Pinpoint the cell where the given text exists, returning its [X, Y] midpoint coordinate. 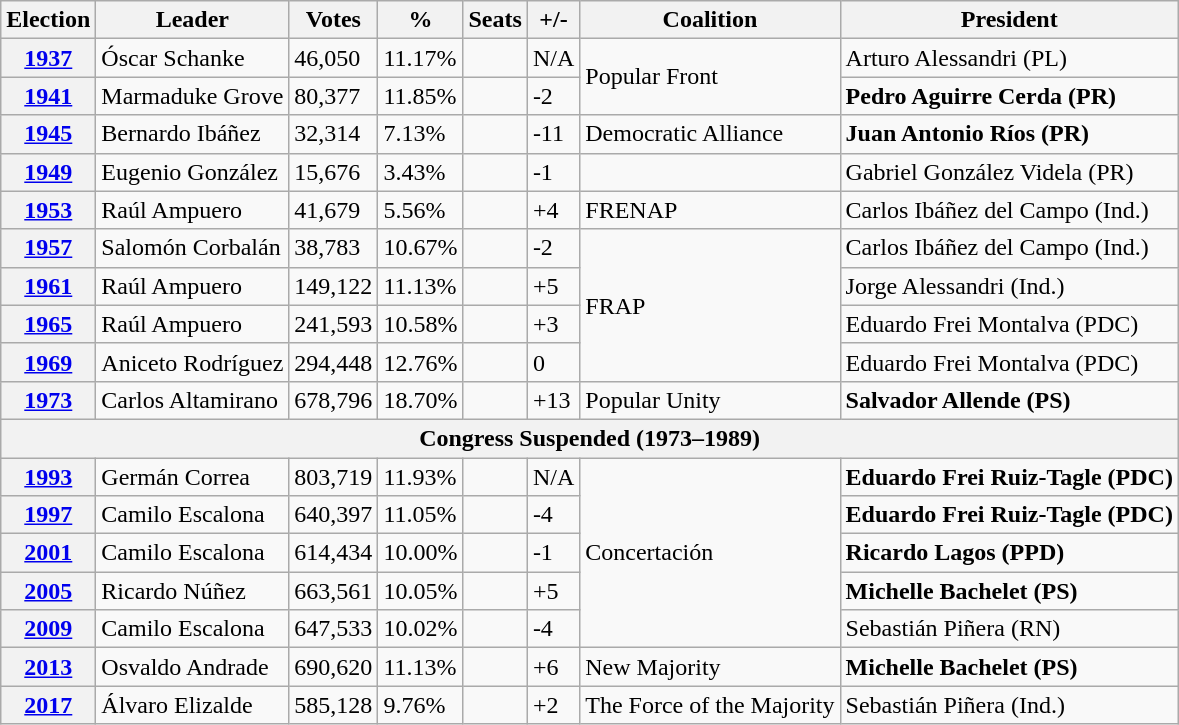
Sebastián Piñera (Ind.) [1009, 705]
1973 [48, 400]
+3 [553, 324]
1957 [48, 248]
15,676 [334, 172]
Juan Antonio Ríos (PR) [1009, 134]
+/- [553, 20]
Democratic Alliance [710, 134]
Pedro Aguirre Cerda (PR) [1009, 96]
Germán Correa [192, 477]
10.58% [420, 324]
Aniceto Rodríguez [192, 362]
10.05% [420, 591]
1937 [48, 58]
149,122 [334, 286]
5.56% [420, 210]
585,128 [334, 705]
Sebastián Piñera (RN) [1009, 629]
11.93% [420, 477]
38,783 [334, 248]
Leader [192, 20]
46,050 [334, 58]
Bernardo Ibáñez [192, 134]
+2 [553, 705]
32,314 [334, 134]
Salvador Allende (PS) [1009, 400]
Concertación [710, 553]
FRAP [710, 305]
President [1009, 20]
Congress Suspended (1973–1989) [590, 438]
1953 [48, 210]
Álvaro Elizalde [192, 705]
+4 [553, 210]
647,533 [334, 629]
% [420, 20]
2009 [48, 629]
Ricardo Lagos (PPD) [1009, 553]
FRENAP [710, 210]
12.76% [420, 362]
-11 [553, 134]
Election [48, 20]
1961 [48, 286]
678,796 [334, 400]
New Majority [710, 667]
2017 [48, 705]
241,593 [334, 324]
1949 [48, 172]
Popular Front [710, 77]
Óscar Schanke [192, 58]
Seats [495, 20]
Gabriel González Videla (PR) [1009, 172]
690,620 [334, 667]
Popular Unity [710, 400]
+6 [553, 667]
Arturo Alessandri (PL) [1009, 58]
+13 [553, 400]
80,377 [334, 96]
Jorge Alessandri (Ind.) [1009, 286]
10.67% [420, 248]
2005 [48, 591]
2013 [48, 667]
2001 [48, 553]
1993 [48, 477]
0 [553, 362]
The Force of the Majority [710, 705]
663,561 [334, 591]
Votes [334, 20]
1969 [48, 362]
803,719 [334, 477]
11.05% [420, 515]
Coalition [710, 20]
3.43% [420, 172]
Osvaldo Andrade [192, 667]
614,434 [334, 553]
11.85% [420, 96]
Marmaduke Grove [192, 96]
10.02% [420, 629]
41,679 [334, 210]
Carlos Altamirano [192, 400]
1997 [48, 515]
1941 [48, 96]
9.76% [420, 705]
11.17% [420, 58]
10.00% [420, 553]
294,448 [334, 362]
640,397 [334, 515]
1965 [48, 324]
18.70% [420, 400]
Ricardo Núñez [192, 591]
Salomón Corbalán [192, 248]
1945 [48, 134]
7.13% [420, 134]
Eugenio González [192, 172]
